Find where the given text appears and provide that cell's center as (x, y) coordinate. 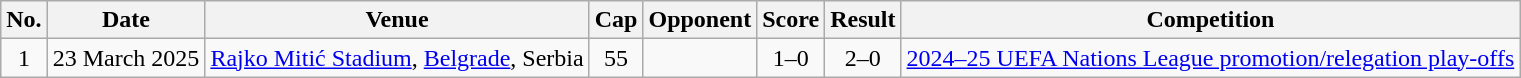
1–0 (791, 58)
55 (616, 58)
2–0 (863, 58)
2024–25 UEFA Nations League promotion/relegation play-offs (1210, 58)
Result (863, 20)
Opponent (700, 20)
Date (126, 20)
Rajko Mitić Stadium, Belgrade, Serbia (397, 58)
23 March 2025 (126, 58)
Venue (397, 20)
Competition (1210, 20)
No. (24, 20)
Score (791, 20)
Cap (616, 20)
1 (24, 58)
